Pinpoint the cell where the given text exists, returning its [X, Y] midpoint coordinate. 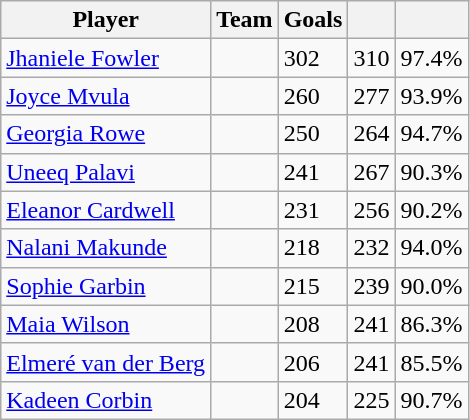
Uneeq Palavi [106, 172]
260 [313, 96]
Goals [313, 20]
Eleanor Cardwell [106, 210]
218 [313, 248]
310 [372, 58]
208 [313, 324]
86.3% [432, 324]
94.0% [432, 248]
Kadeen Corbin [106, 400]
206 [313, 362]
264 [372, 134]
97.4% [432, 58]
267 [372, 172]
302 [313, 58]
85.5% [432, 362]
204 [313, 400]
232 [372, 248]
Elmeré van der Berg [106, 362]
277 [372, 96]
215 [313, 286]
239 [372, 286]
Jhaniele Fowler [106, 58]
90.2% [432, 210]
250 [313, 134]
231 [313, 210]
Team [245, 20]
Joyce Mvula [106, 96]
90.0% [432, 286]
90.3% [432, 172]
94.7% [432, 134]
Nalani Makunde [106, 248]
256 [372, 210]
225 [372, 400]
90.7% [432, 400]
Sophie Garbin [106, 286]
93.9% [432, 96]
Georgia Rowe [106, 134]
Maia Wilson [106, 324]
Player [106, 20]
